For the text-containing cell, return its midpoint in (x, y) coordinate format. 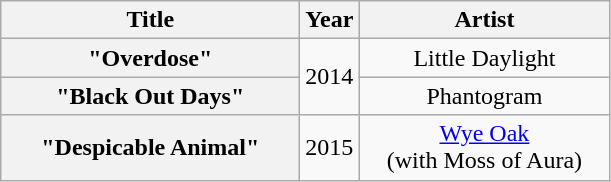
Title (150, 20)
2015 (330, 148)
Artist (484, 20)
"Black Out Days" (150, 96)
Little Daylight (484, 58)
"Overdose" (150, 58)
"Despicable Animal" (150, 148)
Wye Oak (with Moss of Aura) (484, 148)
Year (330, 20)
Phantogram (484, 96)
2014 (330, 77)
